From the cell containing the given text, extract its center point as [X, Y] coordinate. 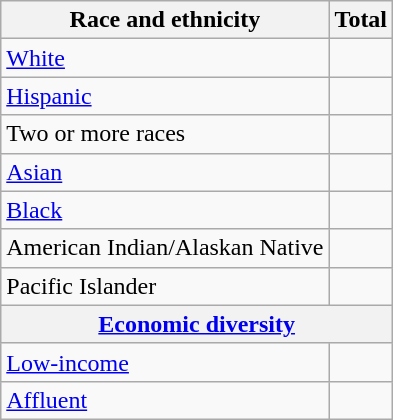
Two or more races [165, 134]
Economic diversity [197, 324]
Asian [165, 172]
Affluent [165, 400]
Race and ethnicity [165, 20]
Pacific Islander [165, 286]
Hispanic [165, 96]
White [165, 58]
Black [165, 210]
American Indian/Alaskan Native [165, 248]
Low-income [165, 362]
Total [361, 20]
